Scan for the cell matching the given text and deliver its [X, Y] coordinate at center. 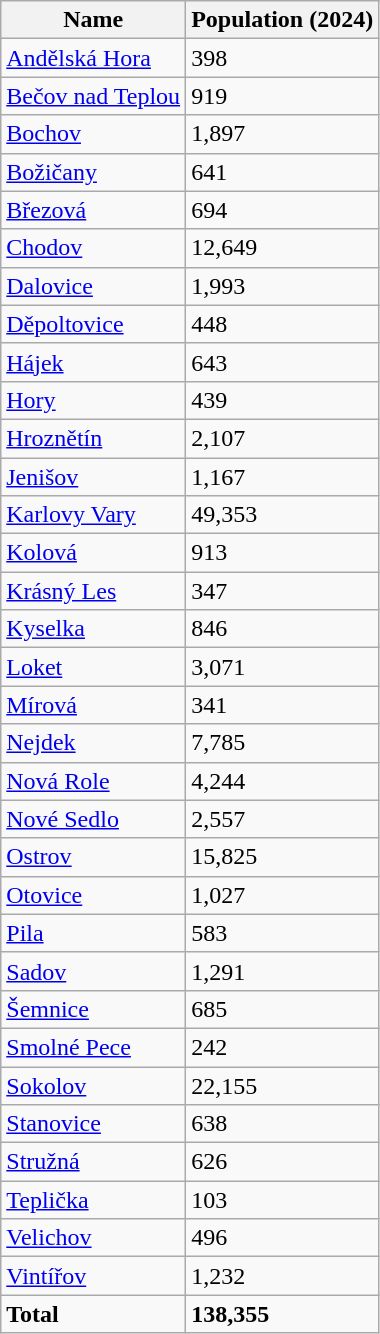
4,244 [282, 781]
138,355 [282, 1314]
846 [282, 629]
Andělská Hora [94, 58]
Mírová [94, 705]
1,993 [282, 286]
49,353 [282, 515]
496 [282, 1238]
Kolová [94, 553]
398 [282, 58]
347 [282, 591]
Božičany [94, 172]
1,167 [282, 477]
Karlovy Vary [94, 515]
7,785 [282, 743]
242 [282, 1047]
2,557 [282, 819]
439 [282, 400]
919 [282, 96]
Population (2024) [282, 20]
Nové Sedlo [94, 819]
Stanovice [94, 1124]
448 [282, 324]
Ostrov [94, 857]
Velichov [94, 1238]
Loket [94, 667]
2,107 [282, 438]
1,897 [282, 134]
Březová [94, 210]
341 [282, 705]
22,155 [282, 1085]
Pila [94, 933]
Krásný Les [94, 591]
641 [282, 172]
685 [282, 1009]
Stružná [94, 1162]
Jenišov [94, 477]
1,232 [282, 1276]
Nejdek [94, 743]
Děpoltovice [94, 324]
Kyselka [94, 629]
Hájek [94, 362]
Sokolov [94, 1085]
Šemnice [94, 1009]
Hory [94, 400]
626 [282, 1162]
Teplička [94, 1200]
Dalovice [94, 286]
Smolné Pece [94, 1047]
913 [282, 553]
Total [94, 1314]
1,027 [282, 895]
Sadov [94, 971]
Vintířov [94, 1276]
Nová Role [94, 781]
12,649 [282, 248]
694 [282, 210]
638 [282, 1124]
Hroznětín [94, 438]
Otovice [94, 895]
103 [282, 1200]
1,291 [282, 971]
Chodov [94, 248]
Bochov [94, 134]
583 [282, 933]
Name [94, 20]
15,825 [282, 857]
Bečov nad Teplou [94, 96]
3,071 [282, 667]
643 [282, 362]
